Identify which cell holds the provided text, then report its [X, Y] central coordinate. 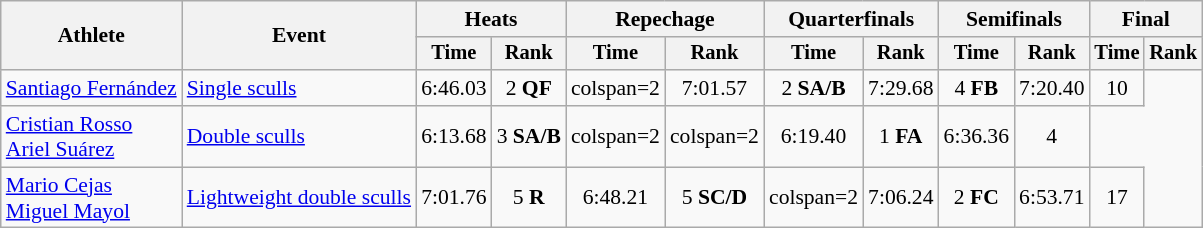
4 [1052, 136]
5 R [529, 198]
Heats [491, 19]
2 QF [529, 88]
6:19.40 [814, 136]
6:46.03 [454, 88]
Lightweight double sculls [299, 198]
17 [1118, 198]
Repechage [665, 19]
1 FA [900, 136]
Quarterfinals [852, 19]
5 SC/D [714, 198]
Santiago Fernández [92, 88]
Event [299, 36]
Athlete [92, 36]
6:53.71 [1052, 198]
7:06.24 [900, 198]
7:20.40 [1052, 88]
2 SA/B [814, 88]
4 FB [976, 88]
7:01.76 [454, 198]
Mario CejasMiguel Mayol [92, 198]
6:36.36 [976, 136]
6:13.68 [454, 136]
7:29.68 [900, 88]
6:48.21 [616, 198]
Single sculls [299, 88]
Double sculls [299, 136]
Final [1146, 19]
Semifinals [1014, 19]
Cristian RossoAriel Suárez [92, 136]
3 SA/B [529, 136]
7:01.57 [714, 88]
10 [1118, 88]
2 FC [976, 198]
